From the cell containing the given text, extract its center point as (x, y) coordinate. 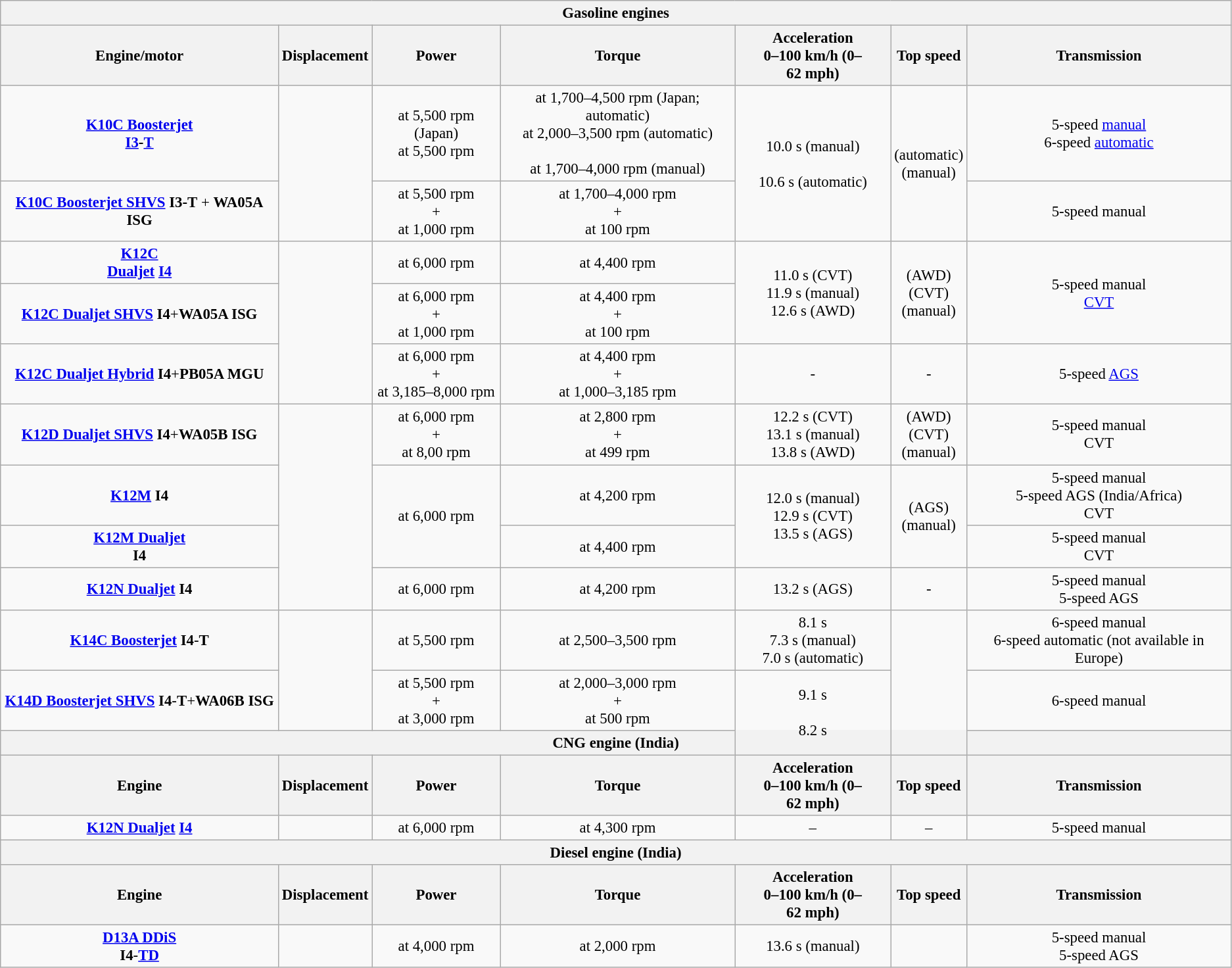
at 6,000 rpm+ at 8,00 rpm (437, 435)
D13A DDiSI4-TD (139, 947)
K12D Dualjet SHVS I4+WA05B ISG (139, 435)
13.6 s (manual) (813, 947)
at 4,400 rpm+ at 1,000–3,185 rpm (617, 375)
at 6,000 rpm+ at 1,000 rpm (437, 314)
at 6,000 rpm+ at 3,185–8,000 rpm (437, 375)
at 1,700–4,000 rpm+ at 100 rpm (617, 212)
(automatic) (manual) (929, 163)
11.0 s (CVT)11.9 s (manual)12.6 s (AWD) (813, 293)
at 5,500 rpm (437, 640)
at 5,500 rpm (Japan) at 5,500 rpm (437, 133)
K14D Boosterjet SHVS I4-T+WA06B ISG (139, 700)
at 2,000 rpm (617, 947)
5-speed manual6-speed automatic (1099, 133)
K12C Dualjet SHVS I4+WA05A ISG (139, 314)
at 2,800 rpm+ at 499 rpm (617, 435)
K14C Boosterjet I4-T (139, 640)
K10C BoosterjetI3-T (139, 133)
10.0 s (manual)10.6 s (automatic) (813, 163)
at 1,700–4,500 rpm (Japan; automatic) at 2,000–3,500 rpm (automatic) at 1,700–4,000 rpm (manual) (617, 133)
at 2,000–3,000 rpm+ at 500 rpm (617, 700)
(AGS) (manual) (929, 516)
6-speed manual (1099, 700)
CNG engine (India) (616, 743)
at 2,500–3,500 rpm (617, 640)
Engine/motor (139, 56)
K12M DualjetI4 (139, 546)
9.1 s8.2 s (813, 713)
Gasoline engines (616, 13)
at 5,500 rpm+ at 3,000 rpm (437, 700)
K12C Dualjet I4 (139, 263)
at 4,400 rpm+ at 100 rpm (617, 314)
K12M I4 (139, 495)
K12C Dualjet Hybrid I4+PB05A MGU (139, 375)
5-speed manual5-speed AGS (India/Africa)CVT (1099, 495)
13.2 s (AGS) (813, 589)
8.1 s7.3 s (manual)7.0 s (automatic) (813, 640)
12.0 s (manual)12.9 s (CVT)13.5 s (AGS) (813, 516)
Diesel engine (India) (616, 852)
at 4,300 rpm (617, 828)
6-speed manual6-speed automatic (not available in Europe) (1099, 640)
at 4,000 rpm (437, 947)
12.2 s (CVT)13.1 s (manual)13.8 s (AWD) (813, 435)
at 5,500 rpm+ at 1,000 rpm (437, 212)
K10C Boosterjet SHVS I3-T + WA05A ISG (139, 212)
5-speed AGS (1099, 375)
